Locate the cell with the specified text and output its [x, y] center coordinate. 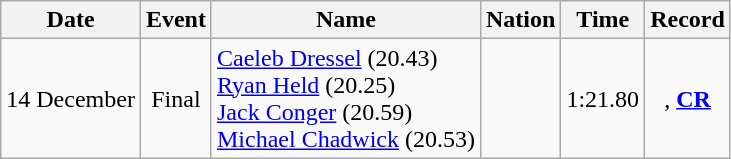
Time [603, 20]
1:21.80 [603, 98]
Caeleb Dressel (20.43)Ryan Held (20.25)Jack Conger (20.59)Michael Chadwick (20.53) [346, 98]
Record [688, 20]
Date [71, 20]
Nation [520, 20]
, CR [688, 98]
Name [346, 20]
Event [176, 20]
Final [176, 98]
14 December [71, 98]
